Pinpoint the cell where the given text exists, returning its (x, y) midpoint coordinate. 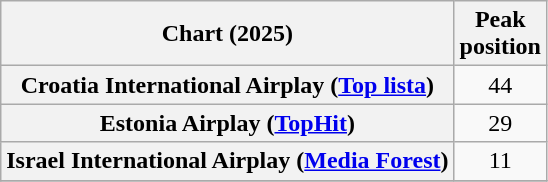
44 (500, 85)
29 (500, 123)
Chart (2025) (228, 34)
11 (500, 161)
Estonia Airplay (TopHit) (228, 123)
Peakposition (500, 34)
Croatia International Airplay (Top lista) (228, 85)
Israel International Airplay (Media Forest) (228, 161)
